Return the [x, y] coordinate for the center point of the cell that contains the specified text.  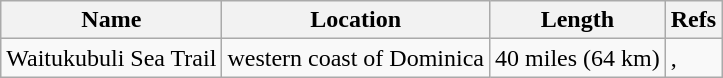
Waitukubuli Sea Trail [112, 58]
, [693, 58]
Location [356, 20]
Name [112, 20]
40 miles (64 km) [578, 58]
Length [578, 20]
Refs [693, 20]
western coast of Dominica [356, 58]
